Extract the (x, y) coordinate from the center of the cell holding the provided text.  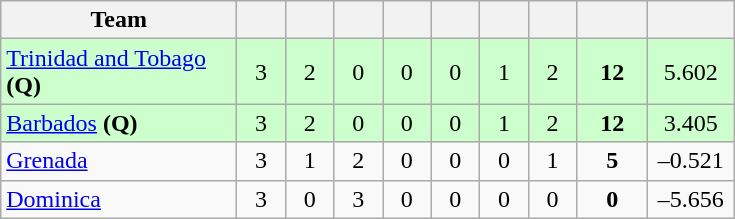
Grenada (119, 161)
–5.656 (691, 199)
Dominica (119, 199)
Barbados (Q) (119, 123)
3.405 (691, 123)
Trinidad and Tobago (Q) (119, 72)
–0.521 (691, 161)
5.602 (691, 72)
5 (612, 161)
Team (119, 20)
